Locate the cell with the specified text and output its [x, y] center coordinate. 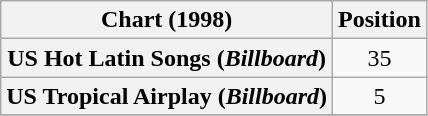
Chart (1998) [167, 20]
US Hot Latin Songs (Billboard) [167, 58]
5 [380, 96]
35 [380, 58]
US Tropical Airplay (Billboard) [167, 96]
Position [380, 20]
